Identify which cell holds the provided text, then report its (X, Y) central coordinate. 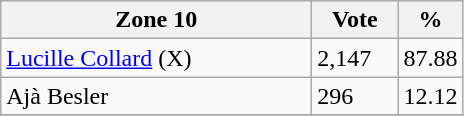
Vote (355, 20)
Zone 10 (156, 20)
Ajà Besler (156, 96)
296 (355, 96)
Lucille Collard (X) (156, 58)
12.12 (430, 96)
87.88 (430, 58)
2,147 (355, 58)
% (430, 20)
